Capture the cell that displays the provided text and extract its [X, Y] central coordinate. 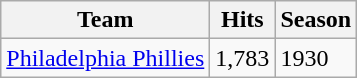
Philadelphia Phillies [106, 58]
Team [106, 20]
Hits [242, 20]
Season [316, 20]
1930 [316, 58]
1,783 [242, 58]
